Output the [x, y] coordinate of the center of the cell containing the given text.  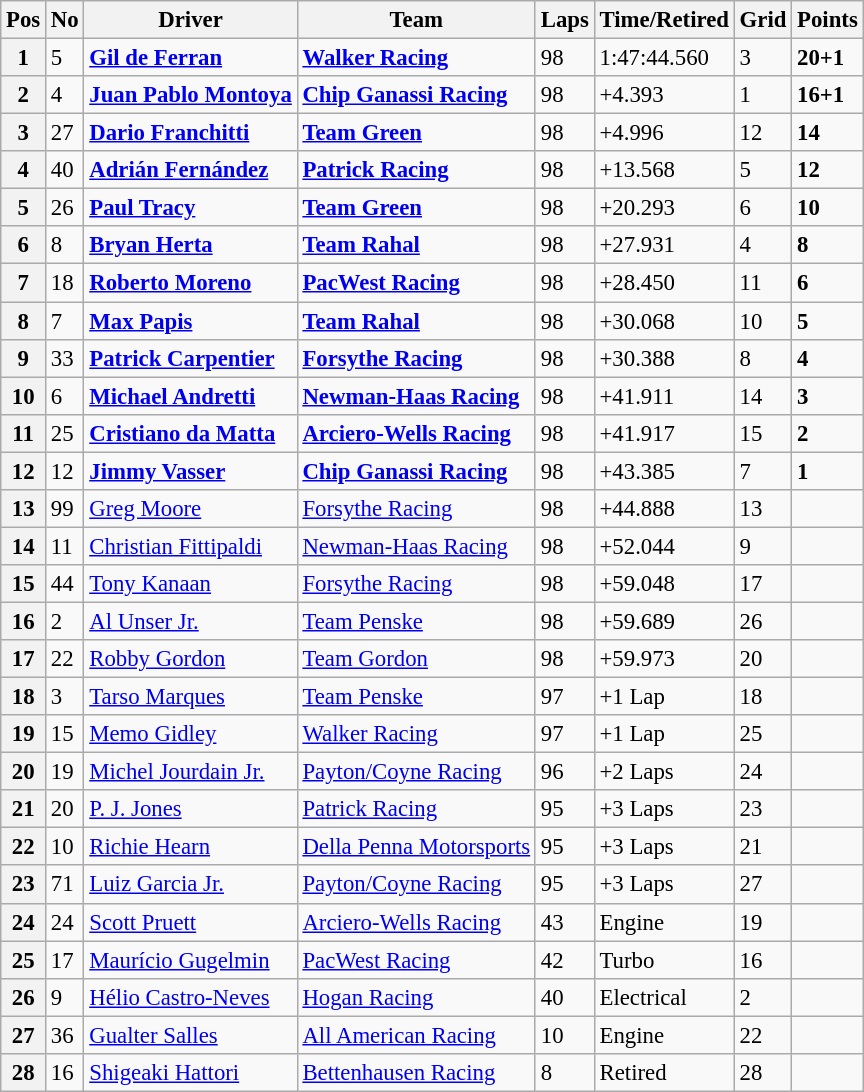
+59.048 [664, 584]
+41.917 [664, 433]
Dario Franchitti [190, 133]
Michael Andretti [190, 396]
1:47:44.560 [664, 58]
Max Papis [190, 321]
+43.385 [664, 471]
Maurício Gugelmin [190, 960]
Christian Fittipaldi [190, 546]
Hélio Castro-Neves [190, 997]
+20.293 [664, 208]
+59.689 [664, 621]
Adrián Fernández [190, 170]
Gualter Salles [190, 1035]
Juan Pablo Montoya [190, 95]
Shigeaki Hattori [190, 1073]
+30.068 [664, 321]
Laps [564, 20]
99 [65, 509]
Time/Retired [664, 20]
P. J. Jones [190, 809]
71 [65, 885]
Scott Pruett [190, 922]
Roberto Moreno [190, 283]
Bettenhausen Racing [416, 1073]
44 [65, 584]
Jimmy Vasser [190, 471]
Electrical [664, 997]
Bryan Herta [190, 245]
Paul Tracy [190, 208]
Cristiano da Matta [190, 433]
Robby Gordon [190, 659]
+13.568 [664, 170]
Tony Kanaan [190, 584]
Luiz Garcia Jr. [190, 885]
Retired [664, 1073]
Memo Gidley [190, 734]
Pos [24, 20]
+4.996 [664, 133]
+59.973 [664, 659]
+30.388 [664, 358]
43 [564, 922]
Team [416, 20]
Patrick Carpentier [190, 358]
Michel Jourdain Jr. [190, 772]
Turbo [664, 960]
Tarso Marques [190, 697]
+4.393 [664, 95]
33 [65, 358]
+41.911 [664, 396]
All American Racing [416, 1035]
+44.888 [664, 509]
36 [65, 1035]
96 [564, 772]
Greg Moore [190, 509]
Hogan Racing [416, 997]
42 [564, 960]
Driver [190, 20]
+27.931 [664, 245]
Grid [762, 20]
Della Penna Motorsports [416, 847]
+28.450 [664, 283]
20+1 [828, 58]
Gil de Ferran [190, 58]
Points [828, 20]
16+1 [828, 95]
+2 Laps [664, 772]
Al Unser Jr. [190, 621]
+52.044 [664, 546]
Team Gordon [416, 659]
Richie Hearn [190, 847]
No [65, 20]
